For the text-containing cell, return its midpoint in (x, y) coordinate format. 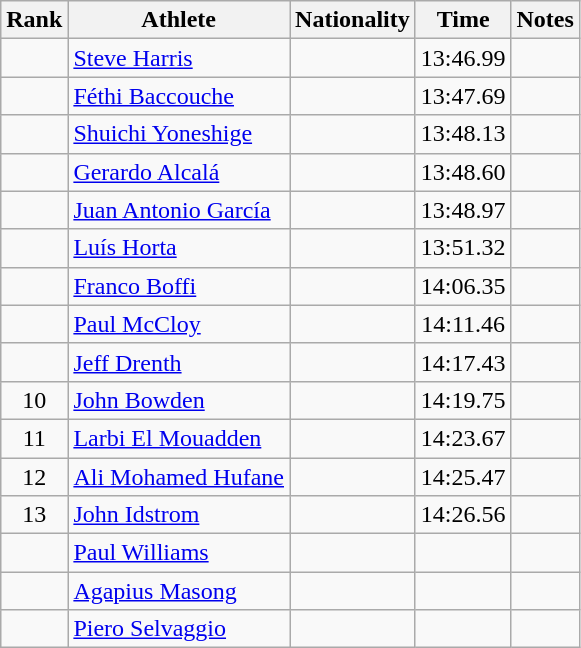
Time (463, 20)
13:46.99 (463, 58)
Franco Boffi (179, 286)
13:48.60 (463, 172)
John Bowden (179, 400)
Luís Horta (179, 248)
13:51.32 (463, 248)
13:47.69 (463, 96)
Ali Mohamed Hufane (179, 477)
14:17.43 (463, 362)
Gerardo Alcalá (179, 172)
14:19.75 (463, 400)
11 (34, 438)
13:48.97 (463, 210)
Nationality (353, 20)
Shuichi Yoneshige (179, 134)
14:11.46 (463, 324)
Notes (545, 20)
14:25.47 (463, 477)
14:26.56 (463, 515)
Agapius Masong (179, 591)
Athlete (179, 20)
John Idstrom (179, 515)
14:06.35 (463, 286)
12 (34, 477)
Piero Selvaggio (179, 629)
14:23.67 (463, 438)
Paul Williams (179, 553)
10 (34, 400)
Rank (34, 20)
Juan Antonio García (179, 210)
Féthi Baccouche (179, 96)
Jeff Drenth (179, 362)
Larbi El Mouadden (179, 438)
13:48.13 (463, 134)
13 (34, 515)
Paul McCloy (179, 324)
Steve Harris (179, 58)
